Detect which cell encompasses the target text, then output its [x, y] center coordinate. 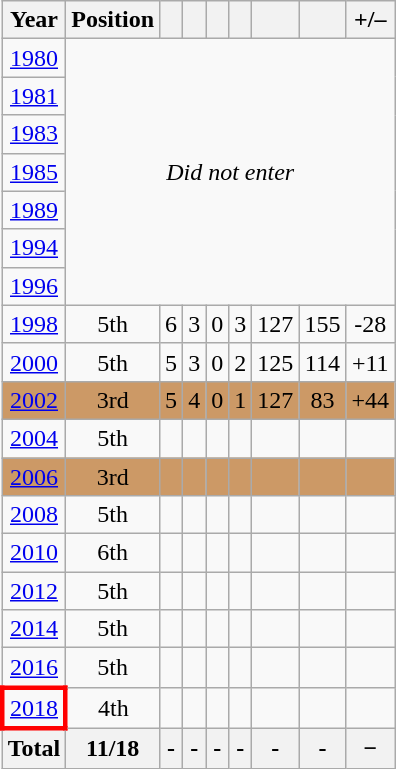
2012 [34, 591]
2018 [34, 708]
2014 [34, 629]
2000 [34, 362]
1983 [34, 134]
1985 [34, 172]
1989 [34, 210]
1998 [34, 324]
Did not enter [230, 172]
114 [322, 362]
1980 [34, 58]
+44 [370, 400]
2010 [34, 553]
4th [113, 708]
1 [240, 400]
-28 [370, 324]
4 [194, 400]
6 [172, 324]
Total [34, 748]
2016 [34, 668]
2002 [34, 400]
Year [34, 20]
2004 [34, 438]
1994 [34, 248]
155 [322, 324]
11/18 [113, 748]
1981 [34, 96]
2 [240, 362]
83 [322, 400]
6th [113, 553]
Position [113, 20]
+/– [370, 20]
2008 [34, 515]
125 [276, 362]
− [370, 748]
+11 [370, 362]
1996 [34, 286]
2006 [34, 477]
